Capture the cell that displays the provided text and extract its [X, Y] central coordinate. 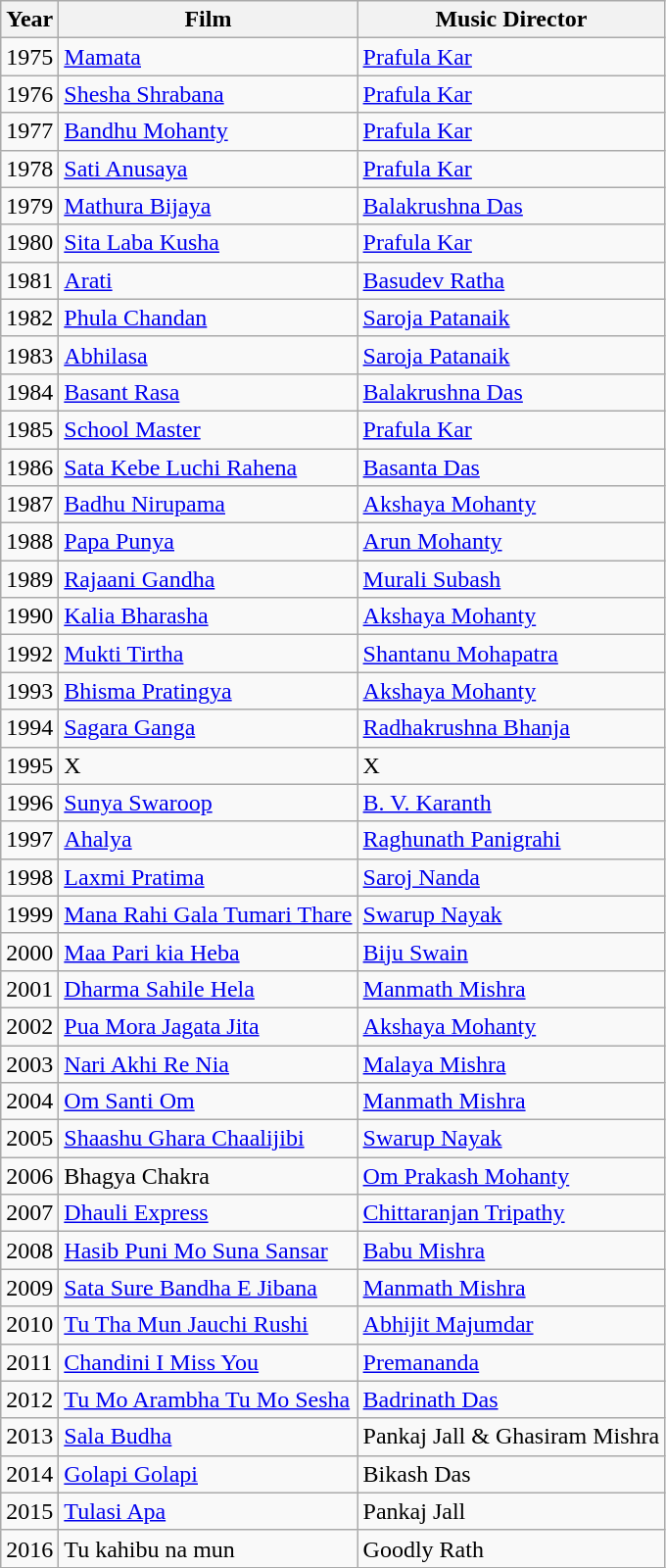
Saroj Nanda [511, 877]
Sunya Swaroop [208, 803]
Goodly Rath [511, 1548]
2006 [29, 1176]
Pankaj Jall [511, 1511]
1999 [29, 914]
Tu Mo Arambha Tu Mo Sesha [208, 1399]
Sati Anusaya [208, 169]
Music Director [511, 20]
Hasib Puni Mo Suna Sansar [208, 1250]
Laxmi Pratima [208, 877]
1975 [29, 57]
Babu Mishra [511, 1250]
Bhagya Chakra [208, 1176]
1989 [29, 579]
Sata Kebe Luchi Rahena [208, 467]
Basant Rasa [208, 392]
2008 [29, 1250]
Shantanu Mohapatra [511, 654]
2009 [29, 1288]
Om Santi Om [208, 1102]
2003 [29, 1063]
1984 [29, 392]
Chandini I Miss You [208, 1362]
Malaya Mishra [511, 1063]
Mukti Tirtha [208, 654]
Ahalya [208, 840]
1992 [29, 654]
1977 [29, 131]
Mathura Bijaya [208, 206]
Pua Mora Jagata Jita [208, 1026]
Basanta Das [511, 467]
Pankaj Jall & Ghasiram Mishra [511, 1437]
Shaashu Ghara Chaalijibi [208, 1139]
1982 [29, 318]
Bhisma Pratingya [208, 691]
1981 [29, 280]
Bandhu Mohanty [208, 131]
1987 [29, 505]
2013 [29, 1437]
1985 [29, 429]
1996 [29, 803]
1976 [29, 94]
1983 [29, 355]
2007 [29, 1213]
Sata Sure Bandha E Jibana [208, 1288]
1986 [29, 467]
Kalia Bharasha [208, 616]
1995 [29, 765]
Badhu Nirupama [208, 505]
Year [29, 20]
1988 [29, 542]
Dharma Sahile Hela [208, 989]
Tu kahibu na mun [208, 1548]
1980 [29, 243]
2012 [29, 1399]
Nari Akhi Re Nia [208, 1063]
2005 [29, 1139]
Sita Laba Kusha [208, 243]
Rajaani Gandha [208, 579]
2011 [29, 1362]
Radhakrushna Bhanja [511, 728]
Dhauli Express [208, 1213]
Sagara Ganga [208, 728]
Basudev Ratha [511, 280]
Abhilasa [208, 355]
Murali Subash [511, 579]
Badrinath Das [511, 1399]
Film [208, 20]
Phula Chandan [208, 318]
1997 [29, 840]
Sala Budha [208, 1437]
Tulasi Apa [208, 1511]
2001 [29, 989]
2010 [29, 1325]
Mamata [208, 57]
1990 [29, 616]
1978 [29, 169]
Arati [208, 280]
1998 [29, 877]
B. V. Karanth [511, 803]
Maa Pari kia Heba [208, 952]
Abhijit Majumdar [511, 1325]
2004 [29, 1102]
Golapi Golapi [208, 1474]
Raghunath Panigrahi [511, 840]
Mana Rahi Gala Tumari Thare [208, 914]
Biju Swain [511, 952]
School Master [208, 429]
1993 [29, 691]
Bikash Das [511, 1474]
2002 [29, 1026]
Tu Tha Mun Jauchi Rushi [208, 1325]
Arun Mohanty [511, 542]
Chittaranjan Tripathy [511, 1213]
Om Prakash Mohanty [511, 1176]
Shesha Shrabana [208, 94]
2016 [29, 1548]
2015 [29, 1511]
Premananda [511, 1362]
Papa Punya [208, 542]
2000 [29, 952]
2014 [29, 1474]
1979 [29, 206]
1994 [29, 728]
